Determine the (X, Y) coordinate at the center of the cell enclosing the given text.  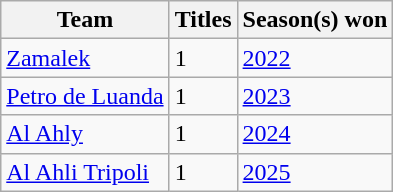
Al Ahli Tripoli (85, 172)
Team (85, 20)
2022 (315, 58)
Al Ahly (85, 134)
2024 (315, 134)
Petro de Luanda (85, 96)
Season(s) won (315, 20)
Zamalek (85, 58)
Titles (203, 20)
2025 (315, 172)
2023 (315, 96)
